From the cell containing the given text, extract its center point as [X, Y] coordinate. 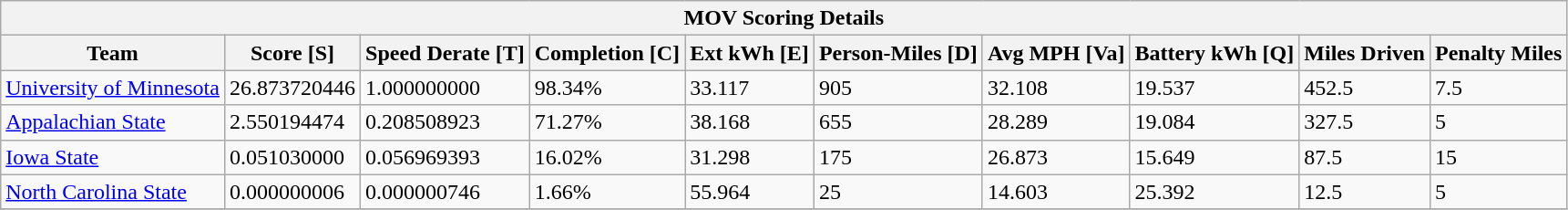
71.27% [607, 122]
327.5 [1365, 122]
28.289 [1056, 122]
North Carolina State [113, 192]
87.5 [1365, 157]
26.873 [1056, 157]
19.537 [1214, 88]
1.66% [607, 192]
26.873720446 [292, 88]
0.208508923 [446, 122]
1.000000000 [446, 88]
12.5 [1365, 192]
0.056969393 [446, 157]
32.108 [1056, 88]
55.964 [750, 192]
33.117 [750, 88]
905 [898, 88]
Team [113, 53]
Appalachian State [113, 122]
38.168 [750, 122]
Person-Miles [D] [898, 53]
Battery kWh [Q] [1214, 53]
MOV Scoring Details [784, 18]
14.603 [1056, 192]
0.051030000 [292, 157]
Iowa State [113, 157]
Miles Driven [1365, 53]
98.34% [607, 88]
Speed Derate [T] [446, 53]
University of Minnesota [113, 88]
7.5 [1498, 88]
Score [S] [292, 53]
19.084 [1214, 122]
0.000000006 [292, 192]
Completion [C] [607, 53]
2.550194474 [292, 122]
25.392 [1214, 192]
15 [1498, 157]
175 [898, 157]
452.5 [1365, 88]
31.298 [750, 157]
Ext kWh [E] [750, 53]
16.02% [607, 157]
655 [898, 122]
25 [898, 192]
15.649 [1214, 157]
Avg MPH [Va] [1056, 53]
0.000000746 [446, 192]
Penalty Miles [1498, 53]
